Detect which cell encompasses the target text, then output its [X, Y] center coordinate. 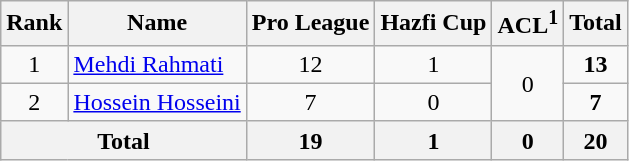
13 [596, 64]
12 [310, 64]
ACL1 [528, 24]
Rank [34, 24]
19 [310, 140]
2 [34, 102]
Hossein Hosseini [157, 102]
Name [157, 24]
Pro League [310, 24]
Mehdi Rahmati [157, 64]
20 [596, 140]
Hazfi Cup [434, 24]
